Scan for the cell matching the given text and deliver its [x, y] coordinate at center. 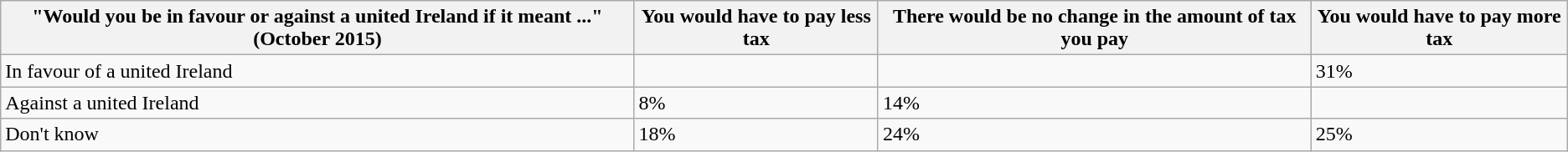
You would have to pay less tax [756, 28]
In favour of a united Ireland [317, 71]
31% [1439, 71]
18% [756, 134]
14% [1094, 103]
24% [1094, 134]
"Would you be in favour or against a united Ireland if it meant ..." (October 2015) [317, 28]
There would be no change in the amount of tax you pay [1094, 28]
8% [756, 103]
Don't know [317, 134]
You would have to pay more tax [1439, 28]
Against a united Ireland [317, 103]
25% [1439, 134]
